Find where the given text appears and provide that cell's center as (x, y) coordinate. 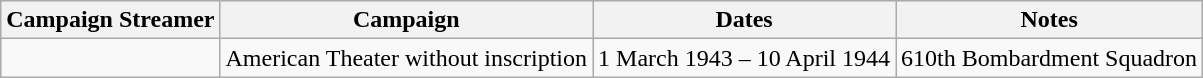
Campaign Streamer (110, 20)
Notes (1050, 20)
Dates (744, 20)
American Theater without inscription (406, 58)
610th Bombardment Squadron (1050, 58)
Campaign (406, 20)
1 March 1943 – 10 April 1944 (744, 58)
